Scan for the cell matching the given text and deliver its (X, Y) coordinate at center. 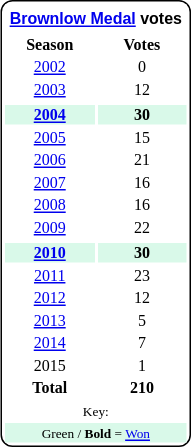
Votes (142, 44)
Key: (96, 410)
5 (142, 320)
2004 (50, 115)
21 (142, 160)
2014 (50, 343)
7 (142, 343)
Season (50, 44)
Total (50, 388)
2011 (50, 276)
Green / Bold = Won (96, 433)
2006 (50, 160)
15 (142, 138)
2009 (50, 228)
23 (142, 276)
2010 (50, 253)
2015 (50, 366)
210 (142, 388)
Brownlow Medal votes (96, 18)
1 (142, 366)
2005 (50, 138)
2012 (50, 298)
2007 (50, 182)
2008 (50, 205)
0 (142, 67)
22 (142, 228)
2002 (50, 67)
2013 (50, 320)
2003 (50, 90)
